Pinpoint the cell where the given text exists, returning its [x, y] midpoint coordinate. 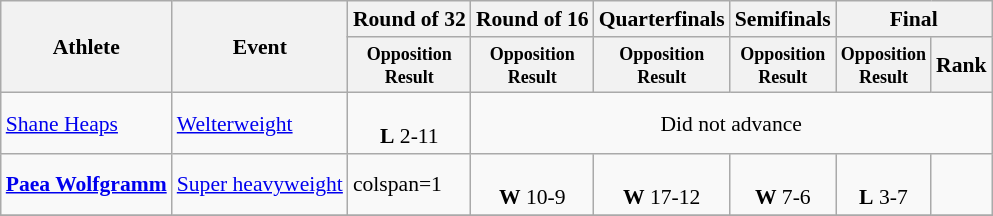
colspan=1 [410, 184]
Paea Wolfgramm [86, 184]
W 7-6 [783, 184]
L 2-11 [410, 124]
Final [914, 19]
Quarterfinals [662, 19]
Event [260, 47]
W 10-9 [532, 184]
Shane Heaps [86, 124]
W 17-12 [662, 184]
Rank [962, 65]
Welterweight [260, 124]
Round of 16 [532, 19]
Athlete [86, 47]
Super heavyweight [260, 184]
Did not advance [732, 124]
Semifinals [783, 19]
L 3-7 [884, 184]
Round of 32 [410, 19]
